For the text-containing cell, return its midpoint in (x, y) coordinate format. 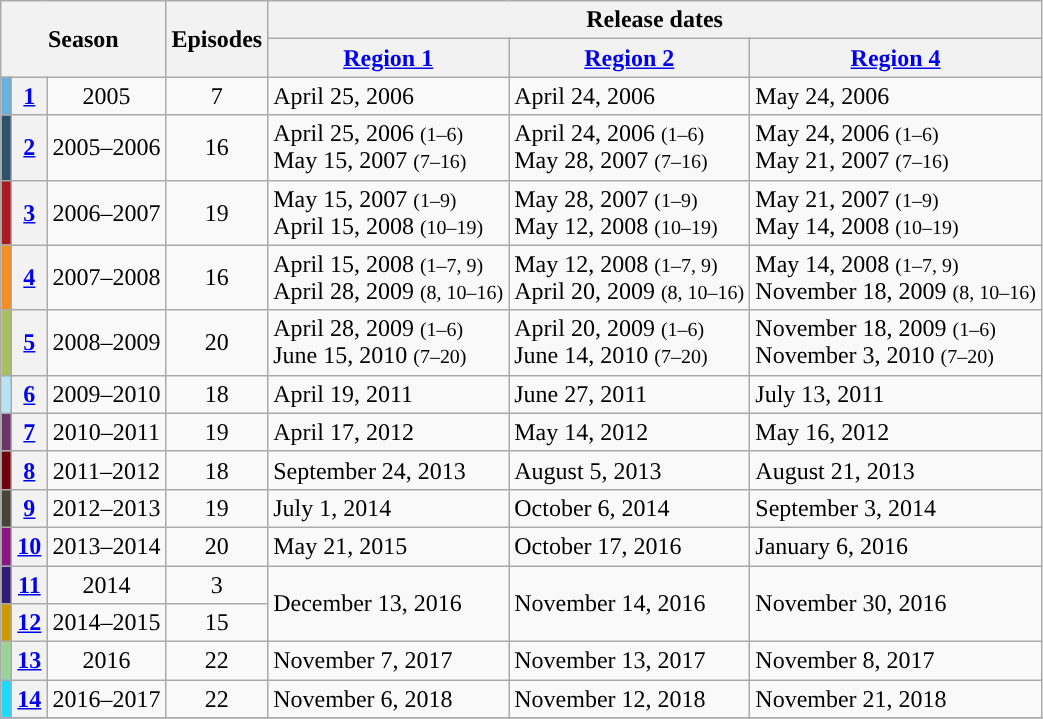
April 25, 2006 (1–6)May 15, 2007 (7–16) (388, 148)
2016 (106, 661)
October 17, 2016 (630, 546)
April 20, 2009 (1–6)June 14, 2010 (7–20) (630, 342)
2006–2007 (106, 212)
2005 (106, 96)
12 (30, 623)
May 12, 2008 (1–7, 9)April 20, 2009 (8, 10–16) (630, 278)
April 24, 2006 (1–6)May 28, 2007 (7–16) (630, 148)
9 (30, 508)
6 (30, 394)
July 1, 2014 (388, 508)
13 (30, 661)
2014 (106, 585)
April 17, 2012 (388, 432)
April 19, 2011 (388, 394)
May 16, 2012 (896, 432)
May 21, 2007 (1–9)May 14, 2008 (10–19) (896, 212)
May 28, 2007 (1–9)May 12, 2008 (10–19) (630, 212)
2010–2011 (106, 432)
June 27, 2011 (630, 394)
April 15, 2008 (1–7, 9)April 28, 2009 (8, 10–16) (388, 278)
2016–2017 (106, 699)
Region 4 (896, 58)
2008–2009 (106, 342)
August 5, 2013 (630, 470)
August 21, 2013 (896, 470)
May 14, 2012 (630, 432)
November 7, 2017 (388, 661)
Release dates (655, 20)
November 8, 2017 (896, 661)
Region 2 (630, 58)
Episodes (217, 39)
November 13, 2017 (630, 661)
November 30, 2016 (896, 604)
2012–2013 (106, 508)
May 15, 2007 (1–9)April 15, 2008 (10–19) (388, 212)
May 24, 2006 (1–6)May 21, 2007 (7–16) (896, 148)
4 (30, 278)
15 (217, 623)
July 13, 2011 (896, 394)
September 24, 2013 (388, 470)
14 (30, 699)
November 21, 2018 (896, 699)
April 25, 2006 (388, 96)
January 6, 2016 (896, 546)
November 18, 2009 (1–6)November 3, 2010 (7–20) (896, 342)
November 14, 2016 (630, 604)
May 14, 2008 (1–7, 9)November 18, 2009 (8, 10–16) (896, 278)
April 28, 2009 (1–6)June 15, 2010 (7–20) (388, 342)
2011–2012 (106, 470)
October 6, 2014 (630, 508)
May 21, 2015 (388, 546)
1 (30, 96)
Season (84, 39)
2007–2008 (106, 278)
8 (30, 470)
2009–2010 (106, 394)
April 24, 2006 (630, 96)
December 13, 2016 (388, 604)
11 (30, 585)
Region 1 (388, 58)
2014–2015 (106, 623)
September 3, 2014 (896, 508)
10 (30, 546)
May 24, 2006 (896, 96)
2 (30, 148)
5 (30, 342)
November 6, 2018 (388, 699)
November 12, 2018 (630, 699)
2013–2014 (106, 546)
2005–2006 (106, 148)
